From the cell containing the given text, extract its center point as [X, Y] coordinate. 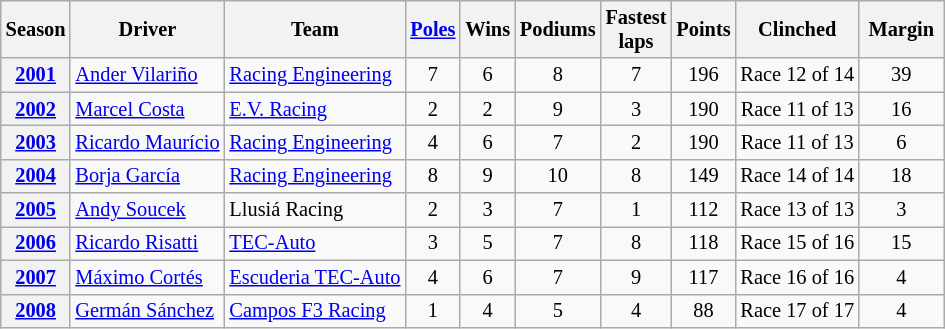
Race 14 of 14 [796, 176]
Fastest laps [636, 29]
15 [902, 243]
2008 [36, 311]
39 [902, 75]
88 [703, 311]
2007 [36, 277]
Ander Vilariño [147, 75]
Llusiá Racing [316, 210]
2004 [36, 176]
Season [36, 29]
149 [703, 176]
2002 [36, 109]
Race 13 of 13 [796, 210]
Podiums [558, 29]
112 [703, 210]
Germán Sánchez [147, 311]
10 [558, 176]
2003 [36, 142]
Team [316, 29]
E.V. Racing [316, 109]
Poles [432, 29]
Marcel Costa [147, 109]
2005 [36, 210]
2006 [36, 243]
118 [703, 243]
Wins [488, 29]
Margin [902, 29]
Campos F3 Racing [316, 311]
Ricardo Maurício [147, 142]
196 [703, 75]
Máximo Cortés [147, 277]
Borja García [147, 176]
117 [703, 277]
Escuderia TEC-Auto [316, 277]
Andy Soucek [147, 210]
Driver [147, 29]
Clinched [796, 29]
18 [902, 176]
Race 12 of 14 [796, 75]
Race 15 of 16 [796, 243]
2001 [36, 75]
TEC-Auto [316, 243]
Race 16 of 16 [796, 277]
Ricardo Risatti [147, 243]
16 [902, 109]
Race 17 of 17 [796, 311]
Points [703, 29]
